Scan for the cell matching the given text and deliver its (X, Y) coordinate at center. 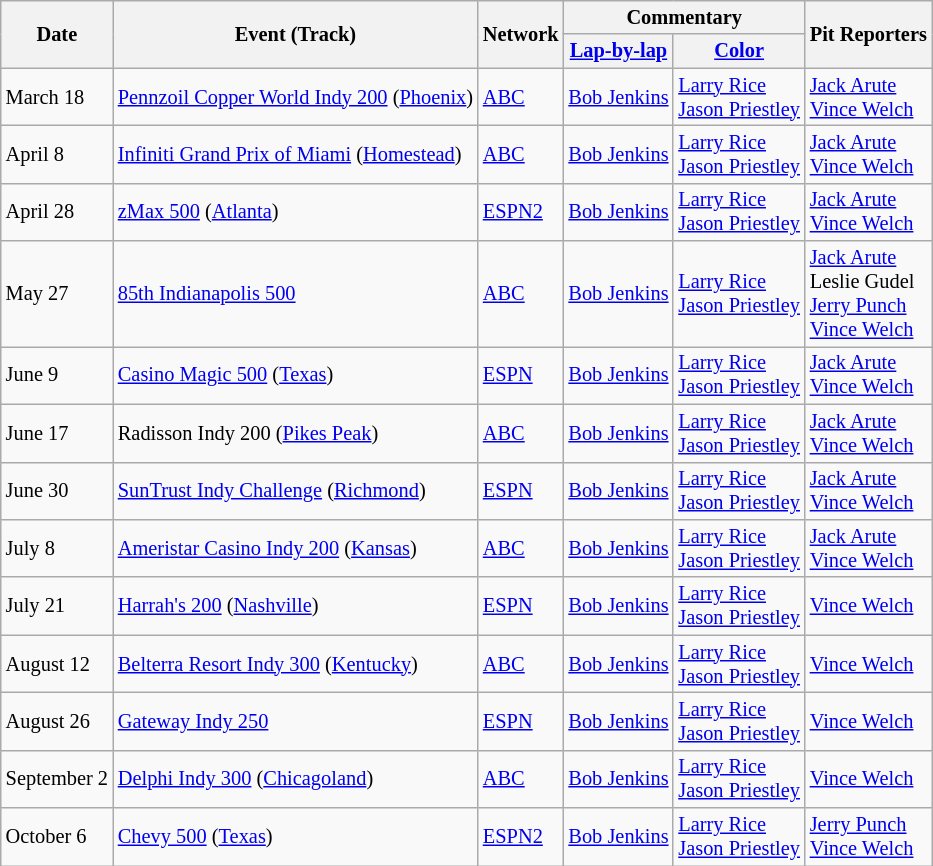
May 27 (57, 294)
July 8 (57, 548)
zMax 500 (Atlanta) (296, 212)
April 8 (57, 154)
Date (57, 34)
Color (738, 51)
Casino Magic 500 (Texas) (296, 375)
June 9 (57, 375)
Harrah's 200 (Nashville) (296, 606)
Jerry PunchVince Welch (868, 837)
85th Indianapolis 500 (296, 294)
April 28 (57, 212)
Commentary (684, 17)
Pennzoil Copper World Indy 200 (Phoenix) (296, 97)
Gateway Indy 250 (296, 721)
Jack AruteLeslie GudelJerry PunchVince Welch (868, 294)
Event (Track) (296, 34)
August 26 (57, 721)
Network (521, 34)
Ameristar Casino Indy 200 (Kansas) (296, 548)
Chevy 500 (Texas) (296, 837)
June 30 (57, 491)
Radisson Indy 200 (Pikes Peak) (296, 433)
July 21 (57, 606)
June 17 (57, 433)
Lap-by-lap (618, 51)
March 18 (57, 97)
Belterra Resort Indy 300 (Kentucky) (296, 664)
Pit Reporters (868, 34)
October 6 (57, 837)
Delphi Indy 300 (Chicagoland) (296, 779)
September 2 (57, 779)
SunTrust Indy Challenge (Richmond) (296, 491)
Infiniti Grand Prix of Miami (Homestead) (296, 154)
August 12 (57, 664)
